Extract the (x, y) coordinate from the center of the cell holding the provided text.  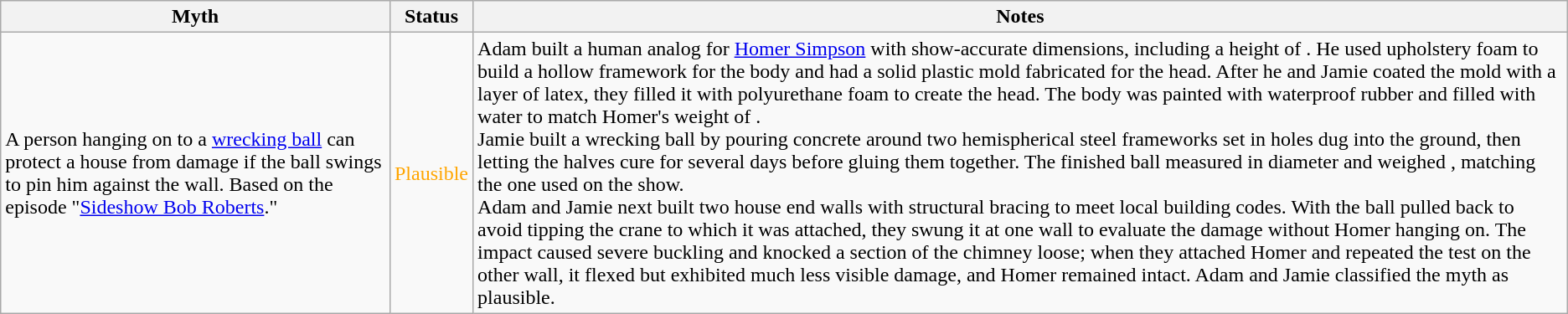
Notes (1020, 17)
Status (431, 17)
Plausible (431, 172)
Myth (196, 17)
